For the text-containing cell, return its midpoint in [x, y] coordinate format. 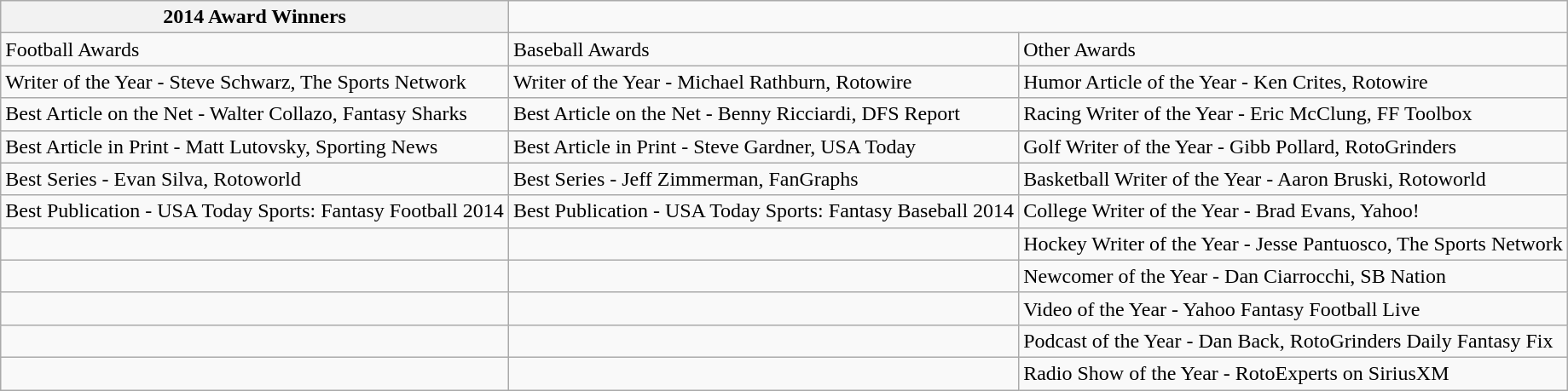
Best Article in Print - Matt Lutovsky, Sporting News [255, 147]
Golf Writer of the Year - Gibb Pollard, RotoGrinders [1293, 147]
Other Awards [1293, 49]
Best Article on the Net - Benny Ricciardi, DFS Report [763, 114]
Podcast of the Year - Dan Back, RotoGrinders Daily Fantasy Fix [1293, 341]
2014 Award Winners [255, 17]
College Writer of the Year - Brad Evans, Yahoo! [1293, 211]
Baseball Awards [763, 49]
Best Series - Jeff Zimmerman, FanGraphs [763, 179]
Writer of the Year - Michael Rathburn, Rotowire [763, 82]
Video of the Year - Yahoo Fantasy Football Live [1293, 308]
Football Awards [255, 49]
Newcomer of the Year - Dan Ciarrocchi, SB Nation [1293, 276]
Humor Article of the Year - Ken Crites, Rotowire [1293, 82]
Best Publication - USA Today Sports: Fantasy Baseball 2014 [763, 211]
Radio Show of the Year - RotoExperts on SiriusXM [1293, 373]
Writer of the Year - Steve Schwarz, The Sports Network [255, 82]
Best Article on the Net - Walter Collazo, Fantasy Sharks [255, 114]
Racing Writer of the Year - Eric McClung, FF Toolbox [1293, 114]
Basketball Writer of the Year - Aaron Bruski, Rotoworld [1293, 179]
Hockey Writer of the Year - Jesse Pantuosco, The Sports Network [1293, 244]
Best Series - Evan Silva, Rotoworld [255, 179]
Best Article in Print - Steve Gardner, USA Today [763, 147]
Best Publication - USA Today Sports: Fantasy Football 2014 [255, 211]
